Return [x, y] of the center of cell containing provided text 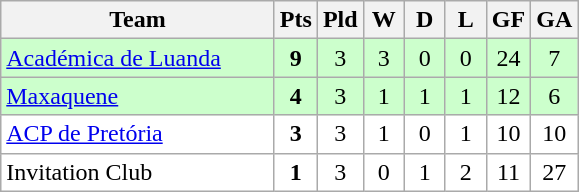
Team [138, 20]
Pts [296, 20]
4 [296, 96]
ACP de Pretória [138, 134]
Invitation Club [138, 172]
GF [508, 20]
24 [508, 58]
2 [466, 172]
Maxaquene [138, 96]
27 [554, 172]
GA [554, 20]
11 [508, 172]
6 [554, 96]
Pld [340, 20]
Académica de Luanda [138, 58]
W [384, 20]
D [424, 20]
9 [296, 58]
12 [508, 96]
L [466, 20]
7 [554, 58]
